From the cell containing the given text, extract its center point as (X, Y) coordinate. 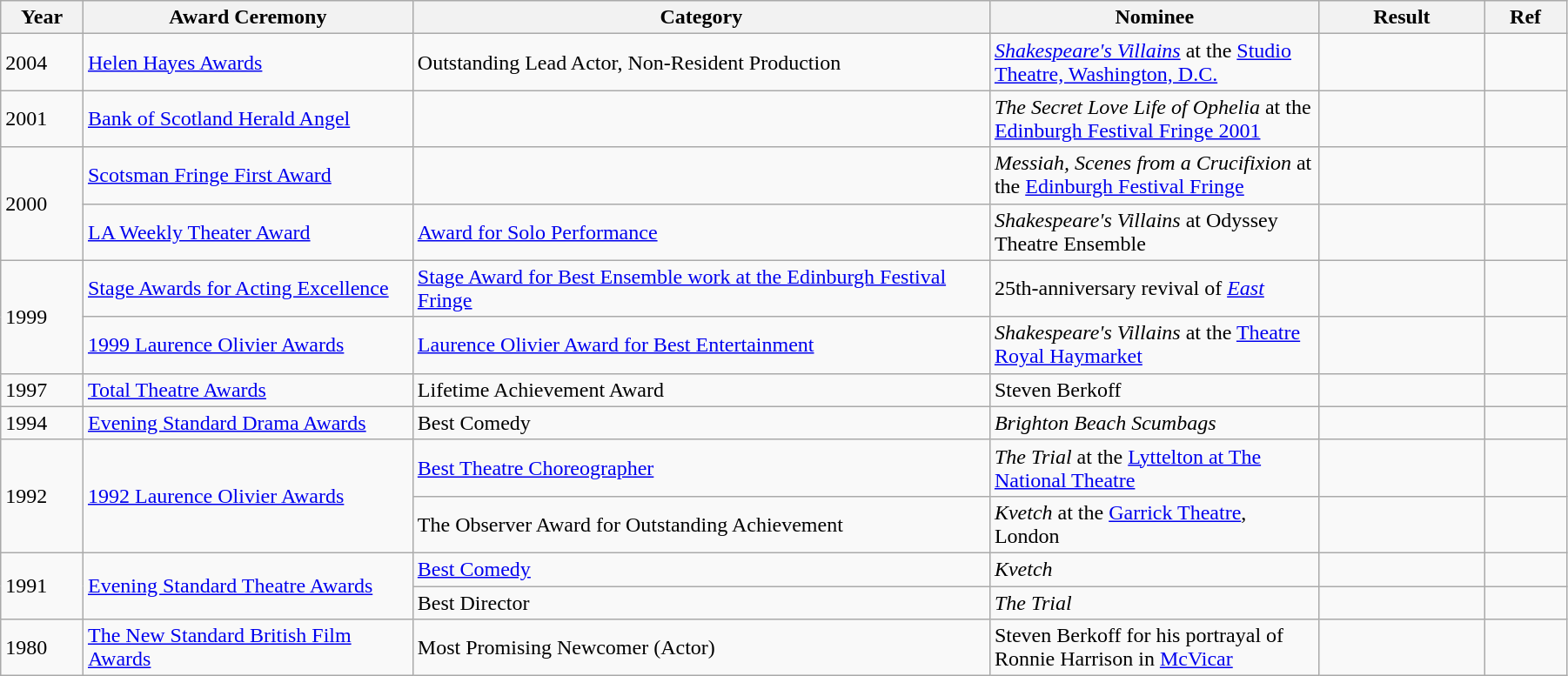
Ref (1526, 17)
1980 (42, 647)
Bank of Scotland Herald Angel (247, 118)
1999 Laurence Olivier Awards (247, 345)
The Trial (1154, 603)
Steven Berkoff for his portrayal of Ronnie Harrison in McVicar (1154, 647)
Award Ceremony (247, 17)
Steven Berkoff (1154, 390)
Laurence Olivier Award for Best Entertainment (701, 345)
The Secret Love Life of Ophelia at the Edinburgh Festival Fringe 2001 (1154, 118)
1997 (42, 390)
Brighton Beach Scumbags (1154, 423)
2000 (42, 204)
Shakespeare's Villains at the Studio Theatre, Washington, D.C. (1154, 63)
Year (42, 17)
2001 (42, 118)
Kvetch at the Garrick Theatre, London (1154, 524)
Best Theatre Choreographer (701, 468)
Scotsman Fringe First Award (247, 176)
Lifetime Achievement Award (701, 390)
The Observer Award for Outstanding Achievement (701, 524)
2004 (42, 63)
1999 (42, 317)
LA Weekly Theater Award (247, 231)
Outstanding Lead Actor, Non-Resident Production (701, 63)
The Trial at the Lyttelton at The National Theatre (1154, 468)
Award for Solo Performance (701, 231)
25th-anniversary revival of East (1154, 289)
1992 (42, 496)
Stage Award for Best Ensemble work at the Edinburgh Festival Fringe (701, 289)
Result (1401, 17)
Stage Awards for Acting Excellence (247, 289)
The New Standard British Film Awards (247, 647)
1991 (42, 586)
Messiah, Scenes from a Crucifixion at the Edinburgh Festival Fringe (1154, 176)
Evening Standard Drama Awards (247, 423)
Evening Standard Theatre Awards (247, 586)
Nominee (1154, 17)
1994 (42, 423)
Kvetch (1154, 569)
Helen Hayes Awards (247, 63)
Best Director (701, 603)
Shakespeare's Villains at the Theatre Royal Haymarket (1154, 345)
Total Theatre Awards (247, 390)
Shakespeare's Villains at Odyssey Theatre Ensemble (1154, 231)
Category (701, 17)
Most Promising Newcomer (Actor) (701, 647)
1992 Laurence Olivier Awards (247, 496)
